Identify which cell holds the provided text, then report its [x, y] central coordinate. 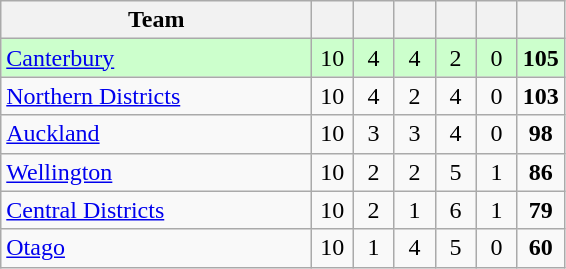
6 [456, 210]
103 [540, 96]
Auckland [156, 134]
Northern Districts [156, 96]
Canterbury [156, 58]
Team [156, 20]
60 [540, 248]
79 [540, 210]
Central Districts [156, 210]
Otago [156, 248]
86 [540, 172]
98 [540, 134]
105 [540, 58]
Wellington [156, 172]
